Provide the [x, y] coordinate of the cell's center where the given text is located.  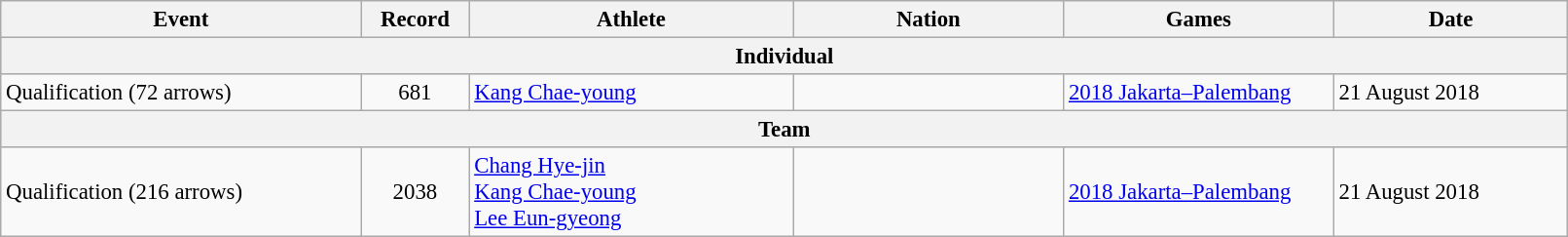
Event [181, 20]
Nation [929, 20]
681 [415, 93]
2038 [415, 192]
Team [784, 130]
Kang Chae-young [631, 93]
Chang Hye-jinKang Chae-youngLee Eun-gyeong [631, 192]
Qualification (72 arrows) [181, 93]
Individual [784, 57]
Record [415, 20]
Athlete [631, 20]
Games [1199, 20]
Date [1450, 20]
Qualification (216 arrows) [181, 192]
